From the cell containing the given text, extract its center point as [x, y] coordinate. 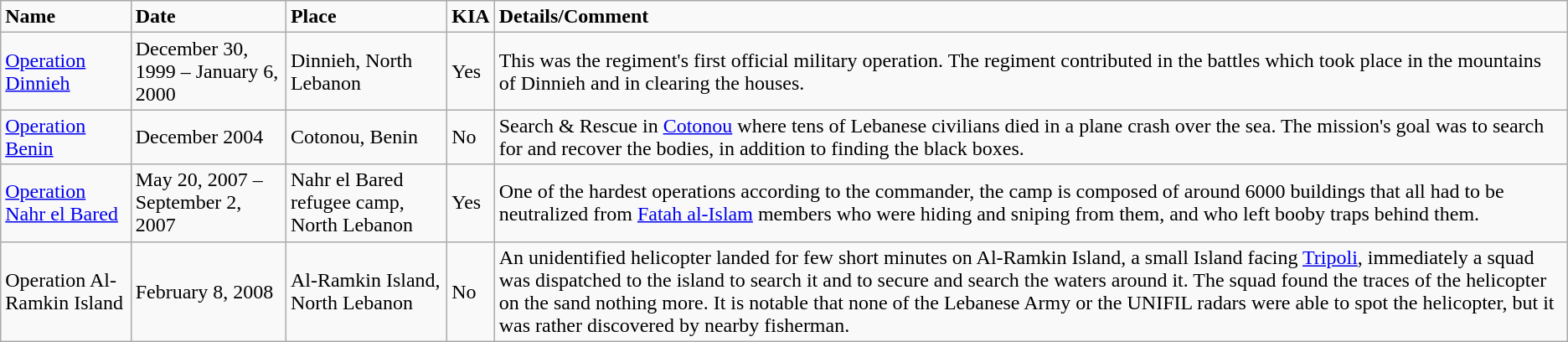
Name [65, 17]
Details/Comment [1030, 17]
December 30, 1999 – January 6, 2000 [208, 71]
Operation Al-Ramkin Island [65, 292]
February 8, 2008 [208, 292]
December 2004 [208, 137]
Dinnieh, North Lebanon [366, 71]
Operation Benin [65, 137]
Date [208, 17]
KIA [471, 17]
Place [366, 17]
Nahr el Bared refugee camp, North Lebanon [366, 203]
Operation Nahr el Bared [65, 203]
Operation Dinnieh [65, 71]
Al-Ramkin Island, North Lebanon [366, 292]
Cotonou, Benin [366, 137]
May 20, 2007 – September 2, 2007 [208, 203]
